Pinpoint the cell where the given text exists, returning its [x, y] midpoint coordinate. 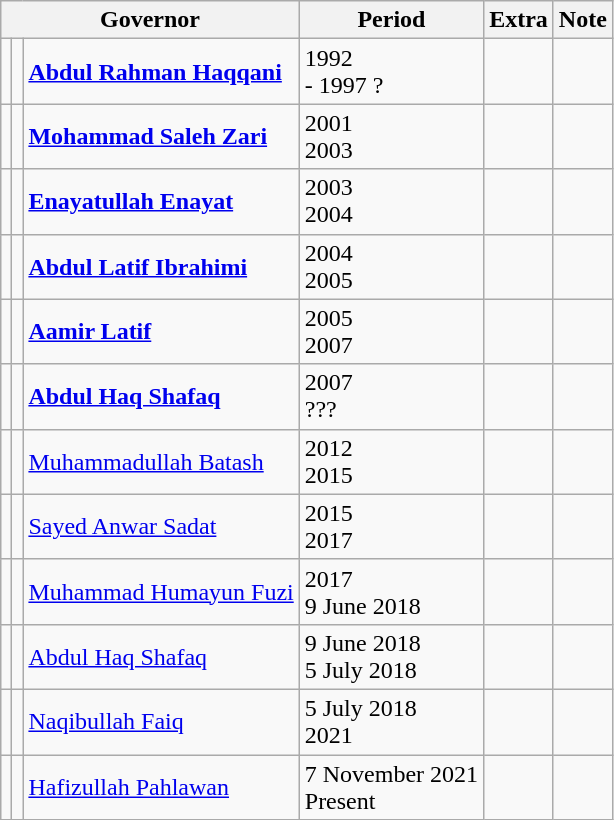
2004 2005 [391, 266]
Sayed Anwar Sadat [161, 526]
Abdul Latif Ibrahimi [161, 266]
Enayatullah Enayat [161, 202]
Aamir Latif [161, 332]
Note [582, 20]
Governor [150, 20]
2005 2007 [391, 332]
20179 June 2018 [391, 592]
Naqibullah Faiq [161, 722]
2003 2004 [391, 202]
Abdul Rahman Haqqani [161, 72]
2007 ??? [391, 396]
20152017 [391, 526]
Mohammad Saleh Zari [161, 136]
7 November 2021Present [391, 786]
5 July 20182021 [391, 722]
1992 - 1997 ? [391, 72]
Muhammadullah Batash [161, 462]
Muhammad Humayun Fuzi [161, 592]
Hafizullah Pahlawan [161, 786]
Extra [519, 20]
9 June 20185 July 2018 [391, 656]
2001 2003 [391, 136]
20122015 [391, 462]
Period [391, 20]
